Extract the [X, Y] coordinate from the center of the cell holding the provided text.  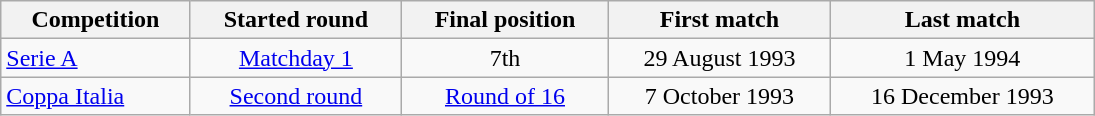
29 August 1993 [719, 58]
Matchday 1 [296, 58]
Started round [296, 20]
Coppa Italia [96, 96]
Last match [962, 20]
7 October 1993 [719, 96]
Second round [296, 96]
First match [719, 20]
7th [506, 58]
1 May 1994 [962, 58]
Final position [506, 20]
16 December 1993 [962, 96]
Serie A [96, 58]
Competition [96, 20]
Round of 16 [506, 96]
